Output the [x, y] coordinate of the center of the cell containing the given text.  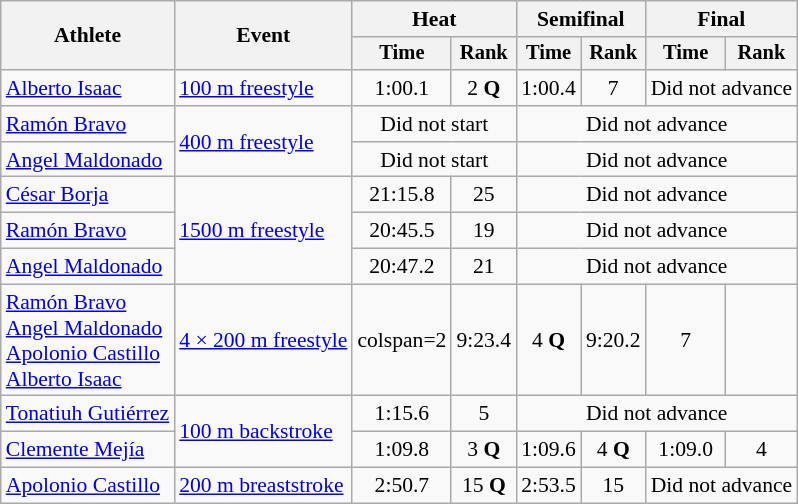
4 [762, 450]
1500 m freestyle [263, 230]
Apolonio Castillo [88, 486]
1:09.0 [686, 450]
100 m backstroke [263, 432]
1:09.8 [402, 450]
9:23.4 [484, 340]
Event [263, 36]
Final [722, 19]
1:09.6 [548, 450]
4 × 200 m freestyle [263, 340]
25 [484, 195]
Tonatiuh Gutiérrez [88, 414]
Alberto Isaac [88, 88]
2:50.7 [402, 486]
2:53.5 [548, 486]
20:47.2 [402, 267]
1:15.6 [402, 414]
19 [484, 231]
1:00.1 [402, 88]
20:45.5 [402, 231]
colspan=2 [402, 340]
1:00.4 [548, 88]
15 Q [484, 486]
Athlete [88, 36]
9:20.2 [614, 340]
200 m breaststroke [263, 486]
15 [614, 486]
5 [484, 414]
21:15.8 [402, 195]
Semifinal [580, 19]
César Borja [88, 195]
Clemente Mejía [88, 450]
Heat [434, 19]
2 Q [484, 88]
3 Q [484, 450]
21 [484, 267]
Ramón BravoAngel MaldonadoApolonio CastilloAlberto Isaac [88, 340]
400 m freestyle [263, 142]
100 m freestyle [263, 88]
